Capture the cell that displays the provided text and extract its [X, Y] central coordinate. 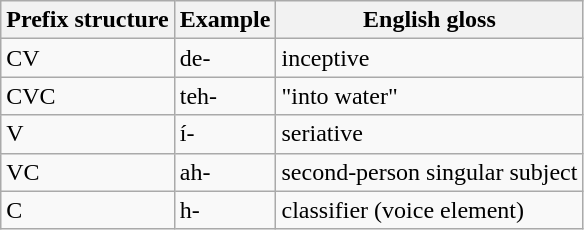
de- [225, 58]
C [88, 210]
English gloss [430, 20]
Example [225, 20]
í- [225, 134]
CV [88, 58]
seriative [430, 134]
V [88, 134]
ah- [225, 172]
classifier (voice element) [430, 210]
CVC [88, 96]
inceptive [430, 58]
teh- [225, 96]
Prefix structure [88, 20]
h- [225, 210]
VC [88, 172]
"into water" [430, 96]
second-person singular subject [430, 172]
